Return the (x, y) coordinate for the center point of the cell that contains the specified text.  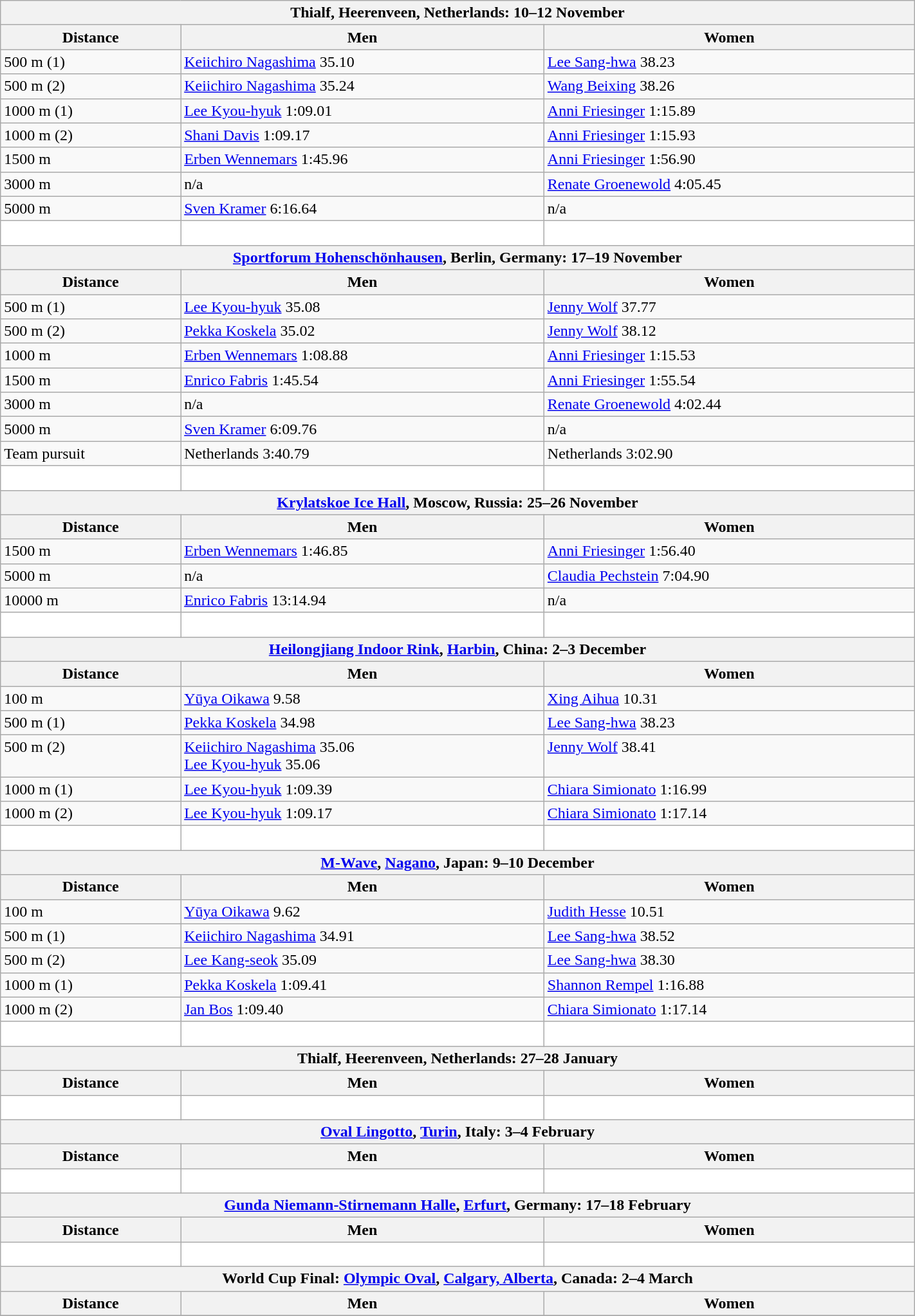
Thialf, Heerenveen, Netherlands: 10–12 November (457, 13)
Netherlands 3:02.90 (729, 453)
Yūya Oikawa 9.62 (363, 911)
Sportforum Hohenschönhausen, Berlin, Germany: 17–19 November (457, 257)
Wang Beixing 38.26 (729, 86)
Jan Bos 1:09.40 (363, 1009)
Keiichiro Nagashima 35.24 (363, 86)
Heilongjiang Indoor Rink, Harbin, China: 2–3 December (457, 649)
Anni Friesinger 1:55.54 (729, 380)
Enrico Fabris 1:45.54 (363, 380)
Pekka Koskela 34.98 (363, 723)
World Cup Final: Olympic Oval, Calgary, Alberta, Canada: 2–4 March (457, 1279)
Jenny Wolf 37.77 (729, 307)
Anni Friesinger 1:56.40 (729, 551)
Netherlands 3:40.79 (363, 453)
Erben Wennemars 1:46.85 (363, 551)
Chiara Simionato 1:16.99 (729, 789)
1000 m (91, 356)
Renate Groenewold 4:05.45 (729, 184)
Lee Kyou-hyuk 1:09.39 (363, 789)
Keiichiro Nagashima 34.91 (363, 936)
Oval Lingotto, Turin, Italy: 3–4 February (457, 1132)
Anni Friesinger 1:15.89 (729, 111)
10000 m (91, 600)
Lee Kyou-hyuk 1:09.01 (363, 111)
Claudia Pechstein 7:04.90 (729, 576)
Anni Friesinger 1:56.90 (729, 160)
Lee Sang-hwa 38.30 (729, 960)
Shannon Rempel 1:16.88 (729, 985)
Team pursuit (91, 453)
Keiichiro Nagashima 35.06 Lee Kyou-hyuk 35.06 (363, 756)
Keiichiro Nagashima 35.10 (363, 62)
Pekka Koskela 1:09.41 (363, 985)
Lee Kyou-hyuk 35.08 (363, 307)
Erben Wennemars 1:08.88 (363, 356)
Lee Kang-seok 35.09 (363, 960)
Lee Sang-hwa 38.52 (729, 936)
Jenny Wolf 38.41 (729, 756)
Judith Hesse 10.51 (729, 911)
Anni Friesinger 1:15.93 (729, 135)
Enrico Fabris 13:14.94 (363, 600)
Renate Groenewold 4:02.44 (729, 405)
Yūya Oikawa 9.58 (363, 698)
Jenny Wolf 38.12 (729, 331)
Sven Kramer 6:16.64 (363, 208)
M-Wave, Nagano, Japan: 9–10 December (457, 863)
Sven Kramer 6:09.76 (363, 429)
Gunda Niemann-Stirnemann Halle, Erfurt, Germany: 17–18 February (457, 1205)
Anni Friesinger 1:15.53 (729, 356)
Pekka Koskela 35.02 (363, 331)
Erben Wennemars 1:45.96 (363, 160)
Xing Aihua 10.31 (729, 698)
Thialf, Heerenveen, Netherlands: 27–28 January (457, 1058)
Shani Davis 1:09.17 (363, 135)
Krylatskoe Ice Hall, Moscow, Russia: 25–26 November (457, 502)
Lee Kyou-hyuk 1:09.17 (363, 814)
